Identify which cell holds the provided text, then report its [X, Y] central coordinate. 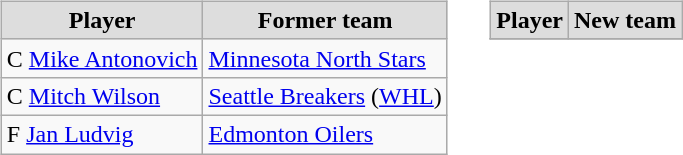
Minnesota North Stars [325, 58]
C Mitch Wilson [102, 96]
F Jan Ludvig [102, 134]
C Mike Antonovich [102, 58]
Edmonton Oilers [325, 134]
New team [624, 20]
Former team [325, 20]
Seattle Breakers (WHL) [325, 96]
